Determine the (x, y) coordinate at the center of the cell enclosing the given text.  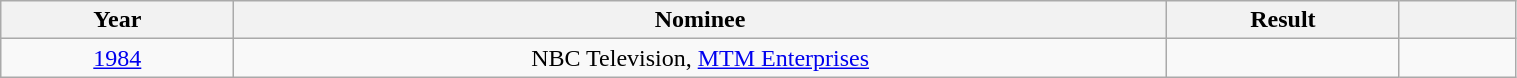
1984 (118, 58)
Year (118, 20)
Result (1282, 20)
Nominee (700, 20)
NBC Television, MTM Enterprises (700, 58)
